Provide the [x, y] coordinate of the cell's center where the given text is located.  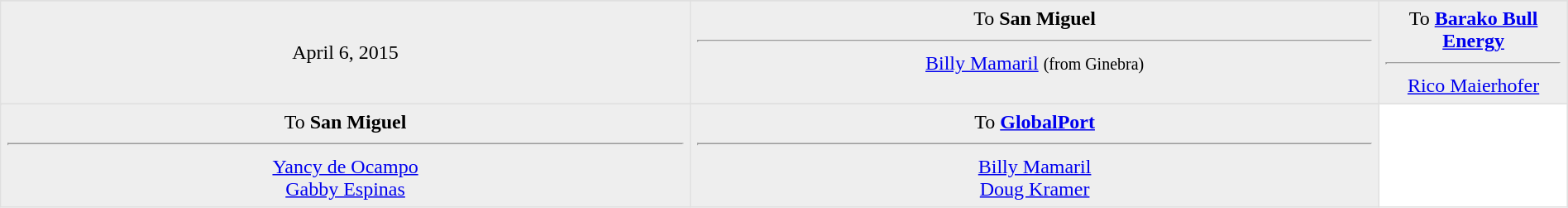
April 6, 2015 [346, 52]
To Barako Bull EnergyRico Maierhofer [1474, 52]
To San MiguelBilly Mamaril (from Ginebra) [1035, 52]
To GlobalPortBilly MamarilDoug Kramer [1035, 155]
To San MiguelYancy de OcampoGabby Espinas [346, 155]
